Extract the (X, Y) coordinate from the center of the cell holding the provided text.  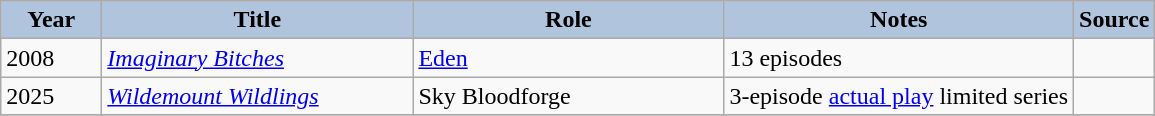
Role (568, 20)
Wildemount Wildlings (258, 96)
Imaginary Bitches (258, 58)
13 episodes (899, 58)
2008 (52, 58)
Notes (899, 20)
Source (1114, 20)
Title (258, 20)
2025 (52, 96)
Year (52, 20)
3-episode actual play limited series (899, 96)
Sky Bloodforge (568, 96)
Eden (568, 58)
